Scan for the cell matching the given text and deliver its [X, Y] coordinate at center. 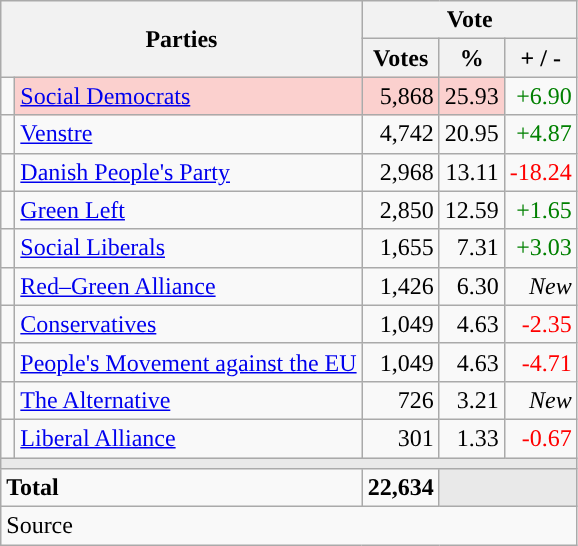
People's Movement against the EU [188, 362]
726 [400, 400]
3.21 [472, 400]
The Alternative [188, 400]
7.31 [472, 248]
% [472, 58]
Green Left [188, 210]
Venstre [188, 134]
Parties [182, 39]
Liberal Alliance [188, 438]
Votes [400, 58]
301 [400, 438]
+1.65 [540, 210]
Social Democrats [188, 96]
-2.35 [540, 324]
Vote [470, 20]
+ / - [540, 58]
+3.03 [540, 248]
Total [182, 488]
1,655 [400, 248]
4,742 [400, 134]
1.33 [472, 438]
-18.24 [540, 172]
Social Liberals [188, 248]
Red–Green Alliance [188, 286]
22,634 [400, 488]
13.11 [472, 172]
Conservatives [188, 324]
+4.87 [540, 134]
6.30 [472, 286]
1,426 [400, 286]
12.59 [472, 210]
2,968 [400, 172]
+6.90 [540, 96]
20.95 [472, 134]
-0.67 [540, 438]
25.93 [472, 96]
Danish People's Party [188, 172]
2,850 [400, 210]
Source [290, 526]
5,868 [400, 96]
-4.71 [540, 362]
